From the cell containing the given text, extract its center point as [x, y] coordinate. 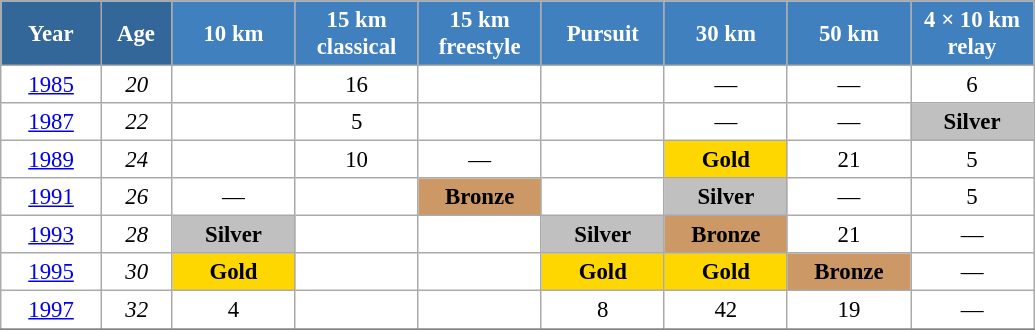
1993 [52, 235]
Year [52, 34]
1991 [52, 197]
28 [136, 235]
30 [136, 273]
10 [356, 160]
22 [136, 122]
Pursuit [602, 34]
19 [848, 310]
15 km freestyle [480, 34]
1989 [52, 160]
26 [136, 197]
1987 [52, 122]
1997 [52, 310]
16 [356, 85]
8 [602, 310]
32 [136, 310]
Age [136, 34]
10 km [234, 34]
4 [234, 310]
4 × 10 km relay [972, 34]
20 [136, 85]
6 [972, 85]
42 [726, 310]
15 km classical [356, 34]
50 km [848, 34]
1995 [52, 273]
24 [136, 160]
30 km [726, 34]
1985 [52, 85]
